Output the (X, Y) coordinate of the center of the cell containing the given text.  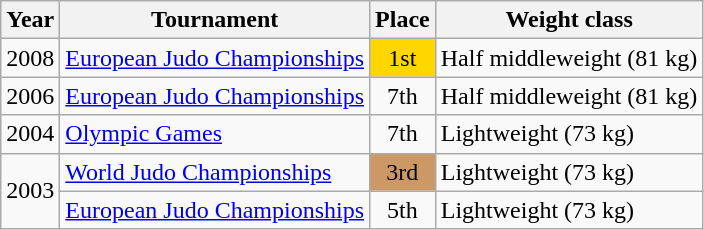
Weight class (569, 20)
2006 (30, 96)
World Judo Championships (215, 172)
5th (403, 210)
3rd (403, 172)
1st (403, 58)
2004 (30, 134)
Year (30, 20)
2003 (30, 191)
2008 (30, 58)
Olympic Games (215, 134)
Place (403, 20)
Tournament (215, 20)
